Search for the cell housing the specified text and yield its (x, y) center coordinate. 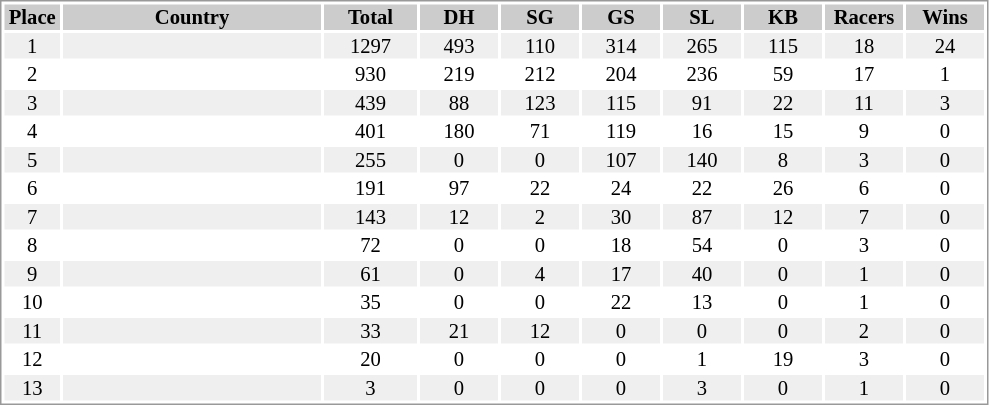
401 (370, 131)
5 (32, 160)
10 (32, 303)
110 (540, 46)
107 (621, 160)
930 (370, 75)
1297 (370, 46)
15 (783, 131)
204 (621, 75)
97 (459, 189)
Total (370, 17)
Wins (945, 17)
Racers (864, 17)
87 (702, 217)
DH (459, 17)
143 (370, 217)
119 (621, 131)
Country (192, 17)
21 (459, 331)
26 (783, 189)
91 (702, 103)
71 (540, 131)
20 (370, 359)
59 (783, 75)
255 (370, 160)
123 (540, 103)
30 (621, 217)
40 (702, 274)
493 (459, 46)
KB (783, 17)
219 (459, 75)
54 (702, 245)
61 (370, 274)
SG (540, 17)
35 (370, 303)
19 (783, 359)
191 (370, 189)
180 (459, 131)
SL (702, 17)
GS (621, 17)
Place (32, 17)
236 (702, 75)
265 (702, 46)
88 (459, 103)
16 (702, 131)
439 (370, 103)
212 (540, 75)
314 (621, 46)
33 (370, 331)
72 (370, 245)
140 (702, 160)
